Capture the cell that displays the provided text and extract its [x, y] central coordinate. 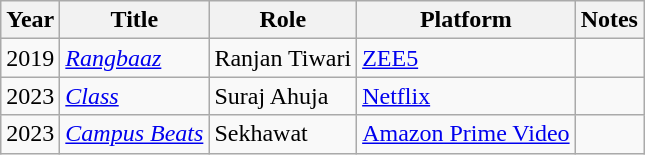
Sekhawat [283, 134]
Rangbaaz [134, 58]
2019 [30, 58]
Netflix [466, 96]
Ranjan Tiwari [283, 58]
Year [30, 20]
Class [134, 96]
Title [134, 20]
Platform [466, 20]
ZEE5 [466, 58]
Notes [609, 20]
Amazon Prime Video [466, 134]
Campus Beats [134, 134]
Role [283, 20]
Suraj Ahuja [283, 96]
